Search for the cell housing the specified text and yield its (X, Y) center coordinate. 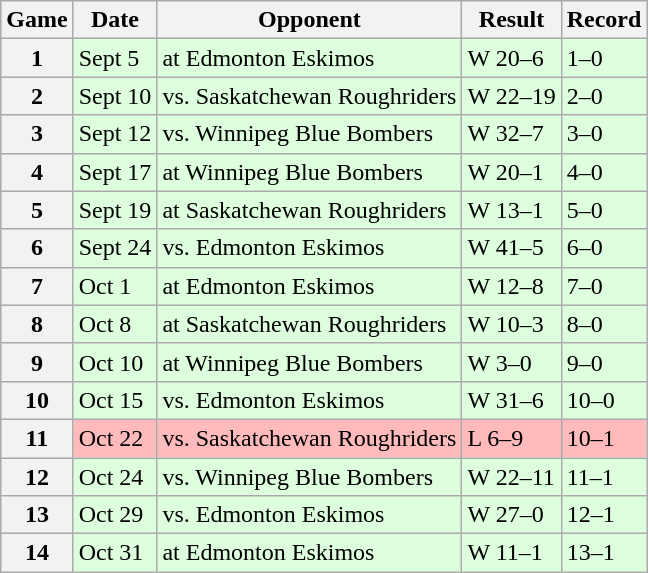
Oct 8 (115, 324)
11–1 (604, 477)
5 (37, 210)
13 (37, 515)
L 6–9 (512, 438)
2 (37, 96)
W 27–0 (512, 515)
Oct 15 (115, 400)
6 (37, 248)
10 (37, 400)
Sept 10 (115, 96)
7 (37, 286)
Oct 1 (115, 286)
W 11–1 (512, 553)
Game (37, 20)
9 (37, 362)
Sept 12 (115, 134)
Oct 10 (115, 362)
W 3–0 (512, 362)
9–0 (604, 362)
10–0 (604, 400)
Date (115, 20)
8 (37, 324)
Sept 5 (115, 58)
2–0 (604, 96)
Sept 17 (115, 172)
1 (37, 58)
8–0 (604, 324)
Sept 24 (115, 248)
3 (37, 134)
4 (37, 172)
Oct 22 (115, 438)
1–0 (604, 58)
W 22–11 (512, 477)
Oct 31 (115, 553)
10–1 (604, 438)
14 (37, 553)
7–0 (604, 286)
6–0 (604, 248)
W 12–8 (512, 286)
W 20–6 (512, 58)
12 (37, 477)
11 (37, 438)
12–1 (604, 515)
Sept 19 (115, 210)
W 41–5 (512, 248)
W 22–19 (512, 96)
Record (604, 20)
5–0 (604, 210)
W 10–3 (512, 324)
W 31–6 (512, 400)
Opponent (310, 20)
3–0 (604, 134)
W 20–1 (512, 172)
Oct 24 (115, 477)
13–1 (604, 553)
W 32–7 (512, 134)
4–0 (604, 172)
Result (512, 20)
Oct 29 (115, 515)
W 13–1 (512, 210)
